For the text-containing cell, return its midpoint in (X, Y) coordinate format. 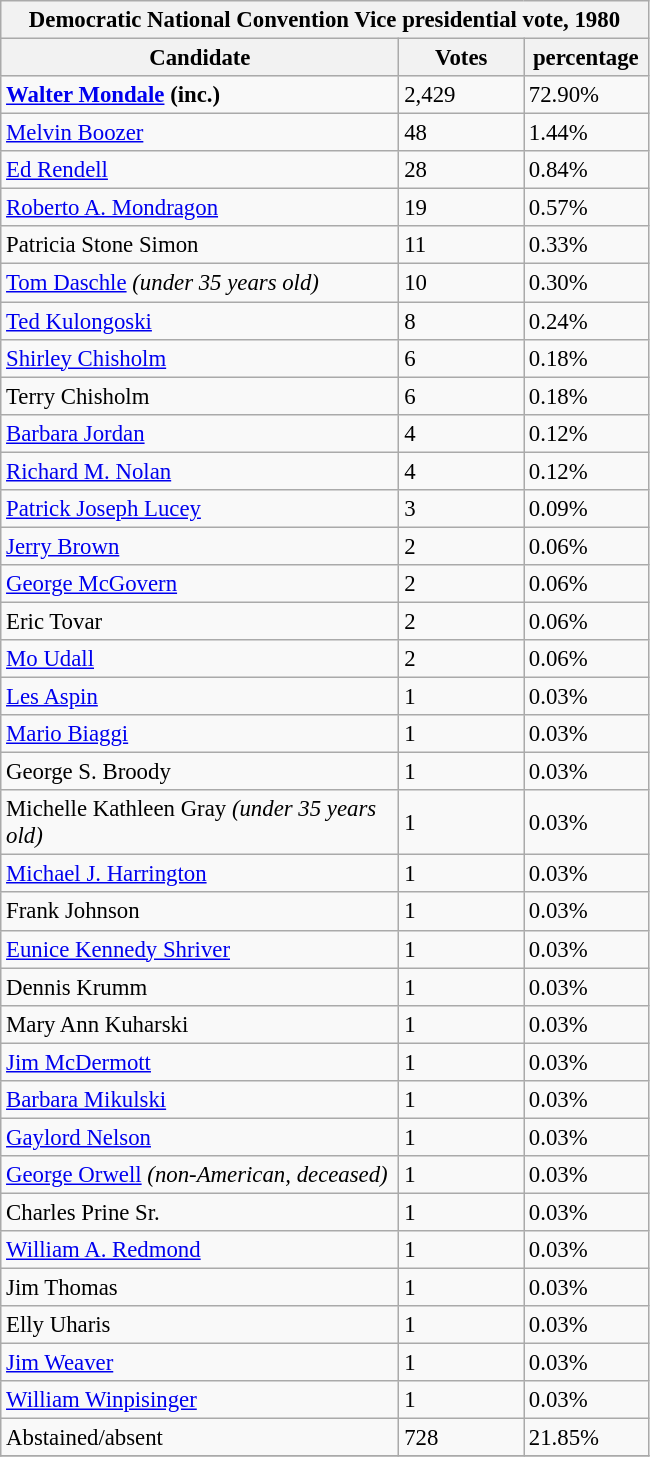
3 (462, 509)
Ted Kulongoski (200, 321)
Michael J. Harrington (200, 874)
Jim Thomas (200, 1288)
Shirley Chisholm (200, 358)
William Winpisinger (200, 1400)
0.30% (586, 283)
Tom Daschle (under 35 years old) (200, 283)
11 (462, 245)
Mary Ann Kuharski (200, 1024)
Melvin Boozer (200, 133)
Democratic National Convention Vice presidential vote, 1980 (324, 20)
728 (462, 1438)
Eric Tovar (200, 621)
Michelle Kathleen Gray (under 35 years old) (200, 822)
Barbara Jordan (200, 433)
Candidate (200, 58)
Gaylord Nelson (200, 1137)
0.24% (586, 321)
Votes (462, 58)
George Orwell (non-American, deceased) (200, 1175)
George S. Broody (200, 772)
Patrick Joseph Lucey (200, 509)
19 (462, 208)
Abstained/absent (200, 1438)
Patricia Stone Simon (200, 245)
2,429 (462, 95)
28 (462, 170)
Mo Udall (200, 659)
0.57% (586, 208)
72.90% (586, 95)
10 (462, 283)
Mario Biaggi (200, 734)
48 (462, 133)
Dennis Krumm (200, 987)
Jerry Brown (200, 546)
21.85% (586, 1438)
Jim McDermott (200, 1062)
0.33% (586, 245)
Ed Rendell (200, 170)
Walter Mondale (inc.) (200, 95)
Charles Prine Sr. (200, 1212)
0.09% (586, 509)
William A. Redmond (200, 1250)
Terry Chisholm (200, 396)
Eunice Kennedy Shriver (200, 949)
8 (462, 321)
1.44% (586, 133)
Richard M. Nolan (200, 471)
0.84% (586, 170)
Frank Johnson (200, 912)
Les Aspin (200, 697)
Jim Weaver (200, 1363)
Elly Uharis (200, 1325)
percentage (586, 58)
George McGovern (200, 584)
Barbara Mikulski (200, 1100)
Roberto A. Mondragon (200, 208)
